Identify which cell holds the provided text, then report its [X, Y] central coordinate. 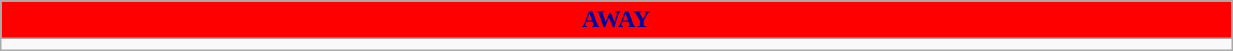
AWAY [616, 20]
